Capture the cell that displays the provided text and extract its [x, y] central coordinate. 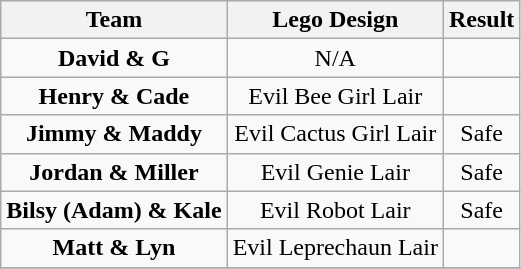
David & G [114, 58]
Bilsy (Adam) & Kale [114, 210]
Team [114, 20]
Evil Cactus Girl Lair [335, 134]
Jordan & Miller [114, 172]
Evil Bee Girl Lair [335, 96]
Lego Design [335, 20]
Evil Robot Lair [335, 210]
Evil Leprechaun Lair [335, 248]
Jimmy & Maddy [114, 134]
N/A [335, 58]
Evil Genie Lair [335, 172]
Matt & Lyn [114, 248]
Result [481, 20]
Henry & Cade [114, 96]
